From the cell containing the given text, extract its center point as [X, Y] coordinate. 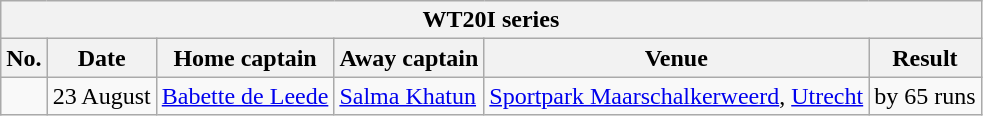
WT20I series [491, 20]
by 65 runs [925, 96]
Date [102, 58]
23 August [102, 96]
Away captain [409, 58]
Babette de Leede [245, 96]
Sportpark Maarschalkerweerd, Utrecht [676, 96]
Home captain [245, 58]
Venue [676, 58]
Salma Khatun [409, 96]
No. [24, 58]
Result [925, 58]
